Determine the (x, y) coordinate at the center of the cell enclosing the given text.  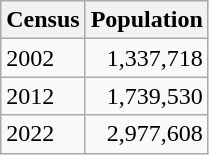
2,977,608 (146, 134)
2012 (43, 96)
2022 (43, 134)
2002 (43, 58)
1,337,718 (146, 58)
1,739,530 (146, 96)
Census (43, 20)
Population (146, 20)
